For the text-containing cell, return its midpoint in [X, Y] coordinate format. 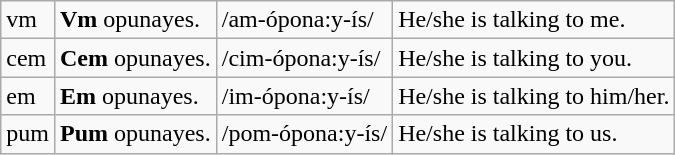
Vm opunayes. [135, 20]
He/she is talking to us. [534, 134]
/pom-ópona:y-ís/ [304, 134]
pum [28, 134]
/im-ópona:y-ís/ [304, 96]
Cem opunayes. [135, 58]
vm [28, 20]
/cim-ópona:y-ís/ [304, 58]
Em opunayes. [135, 96]
He/she is talking to you. [534, 58]
He/she is talking to him/her. [534, 96]
/am-ópona:y-ís/ [304, 20]
cem [28, 58]
He/she is talking to me. [534, 20]
em [28, 96]
Pum opunayes. [135, 134]
